For the text-containing cell, return its midpoint in [x, y] coordinate format. 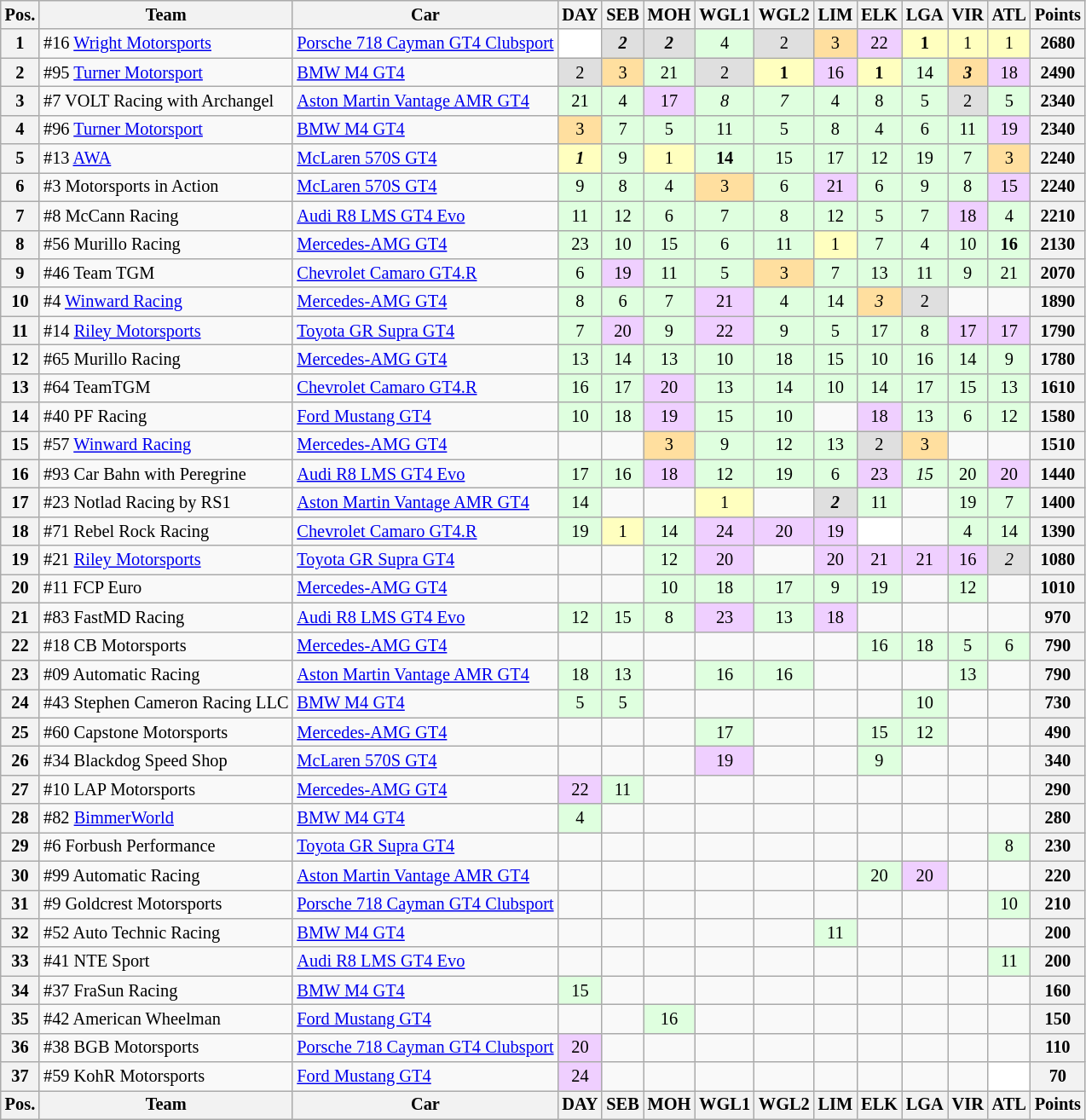
#23 Notlad Racing by RS1 [165, 502]
290 [1058, 789]
#64 TeamTGM [165, 388]
1580 [1058, 417]
#10 LAP Motorsports [165, 789]
#65 Murillo Racing [165, 359]
#42 American Wheelman [165, 1019]
#16 Wright Motorsports [165, 43]
220 [1058, 875]
1890 [1058, 302]
#46 Team TGM [165, 273]
#96 Turner Motorsport [165, 130]
31 [20, 904]
2680 [1058, 43]
230 [1058, 846]
#59 KohR Motorsports [165, 1077]
210 [1058, 904]
490 [1058, 732]
#99 Automatic Racing [165, 875]
29 [20, 846]
26 [20, 760]
70 [1058, 1077]
#9 Goldcrest Motorsports [165, 904]
#52 Auto Technic Racing [165, 932]
970 [1058, 617]
#71 Rebel Rock Racing [165, 531]
#93 Car Bahn with Peregrine [165, 474]
#09 Automatic Racing [165, 674]
#7 VOLT Racing with Archangel [165, 101]
#57 Winward Racing [165, 445]
#95 Turner Motorsport [165, 72]
1790 [1058, 331]
340 [1058, 760]
#8 McCann Racing [165, 216]
1080 [1058, 560]
2070 [1058, 273]
730 [1058, 703]
160 [1058, 990]
1390 [1058, 531]
1610 [1058, 388]
1440 [1058, 474]
1400 [1058, 502]
30 [20, 875]
2210 [1058, 216]
36 [20, 1048]
#38 BGB Motorsports [165, 1048]
1510 [1058, 445]
280 [1058, 818]
28 [20, 818]
25 [20, 732]
#37 FraSun Racing [165, 990]
#14 Riley Motorsports [165, 331]
#60 Capstone Motorsports [165, 732]
#40 PF Racing [165, 417]
#34 Blackdog Speed Shop [165, 760]
1780 [1058, 359]
2130 [1058, 245]
#11 FCP Euro [165, 588]
2490 [1058, 72]
#3 Motorsports in Action [165, 187]
#43 Stephen Cameron Racing LLC [165, 703]
#6 Forbush Performance [165, 846]
#83 FastMD Racing [165, 617]
34 [20, 990]
33 [20, 961]
#4 Winward Racing [165, 302]
#82 BimmerWorld [165, 818]
35 [20, 1019]
#56 Murillo Racing [165, 245]
27 [20, 789]
#13 AWA [165, 159]
37 [20, 1077]
32 [20, 932]
#18 CB Motorsports [165, 646]
1010 [1058, 588]
110 [1058, 1048]
150 [1058, 1019]
#21 Riley Motorsports [165, 560]
#41 NTE Sport [165, 961]
